Scan for the cell matching the given text and deliver its [X, Y] coordinate at center. 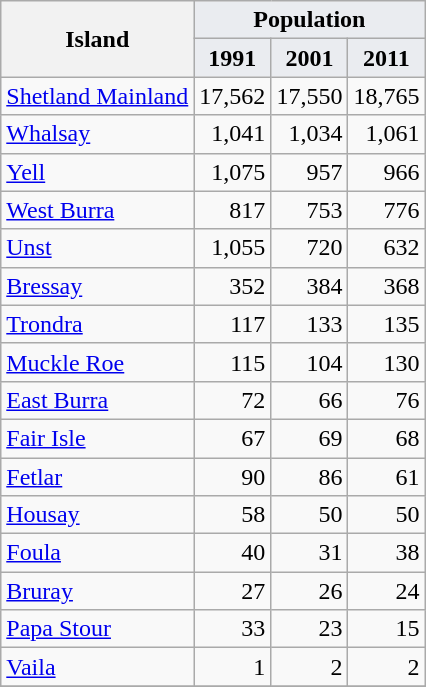
Whalsay [98, 134]
104 [310, 362]
1,034 [310, 134]
67 [232, 438]
Muckle Roe [98, 362]
135 [386, 324]
27 [232, 591]
817 [232, 210]
130 [386, 362]
31 [310, 553]
Shetland Mainland [98, 96]
66 [310, 400]
117 [232, 324]
1991 [232, 58]
966 [386, 172]
957 [310, 172]
38 [386, 553]
Housay [98, 515]
East Burra [98, 400]
753 [310, 210]
384 [310, 286]
61 [386, 477]
Bruray [98, 591]
Foula [98, 553]
368 [386, 286]
1,075 [232, 172]
15 [386, 629]
18,765 [386, 96]
17,562 [232, 96]
1,061 [386, 134]
23 [310, 629]
720 [310, 248]
632 [386, 248]
68 [386, 438]
Fetlar [98, 477]
33 [232, 629]
72 [232, 400]
69 [310, 438]
1 [232, 667]
40 [232, 553]
Papa Stour [98, 629]
1,055 [232, 248]
Vaila [98, 667]
Trondra [98, 324]
90 [232, 477]
76 [386, 400]
Fair Isle [98, 438]
26 [310, 591]
115 [232, 362]
Population [310, 20]
Island [98, 39]
24 [386, 591]
Yell [98, 172]
776 [386, 210]
17,550 [310, 96]
86 [310, 477]
58 [232, 515]
1,041 [232, 134]
2011 [386, 58]
133 [310, 324]
Bressay [98, 286]
352 [232, 286]
Unst [98, 248]
2001 [310, 58]
West Burra [98, 210]
